Return the [x, y] coordinate for the center point of the cell that contains the specified text.  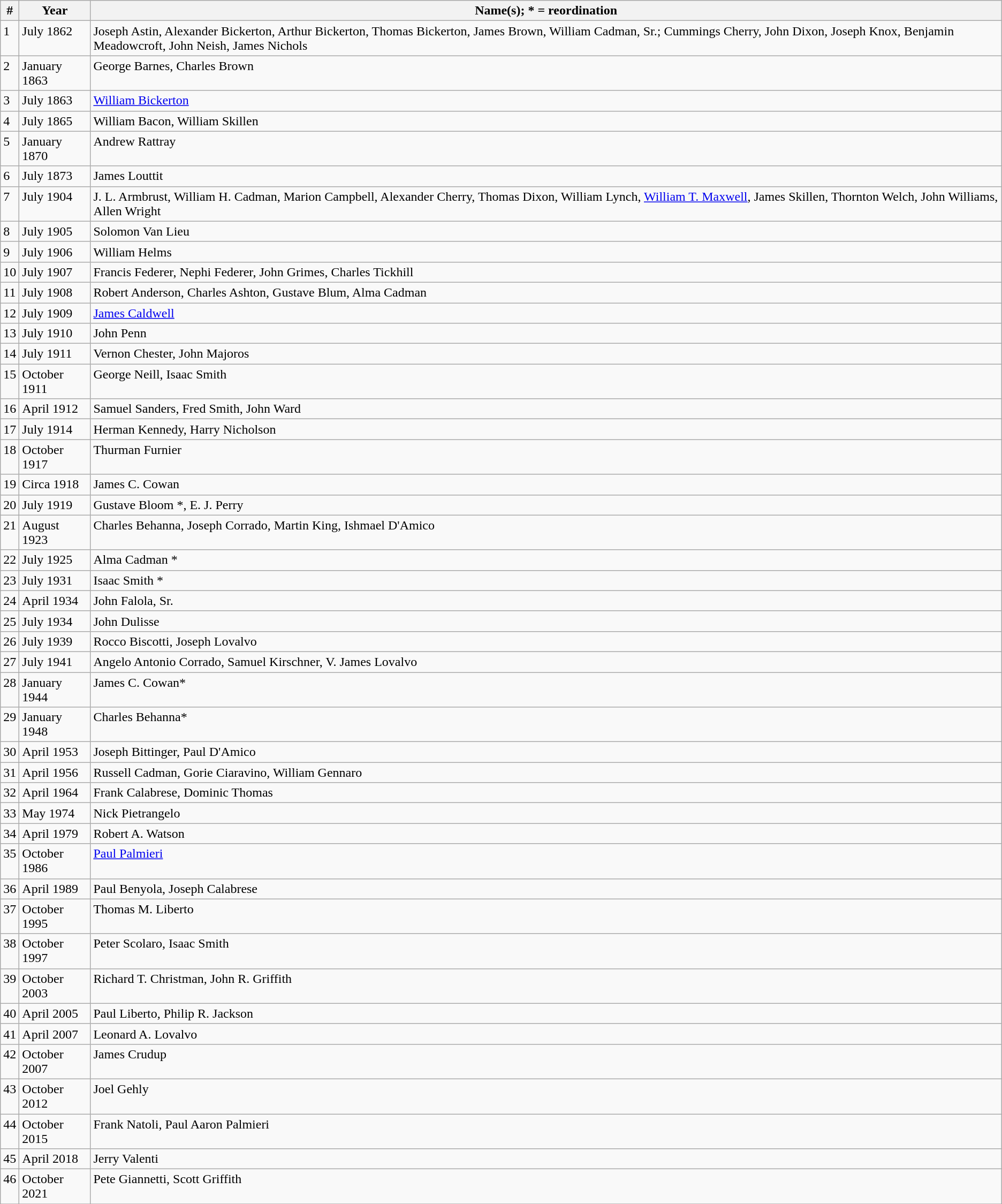
9 [10, 252]
Paul Liberto, Philip R. Jackson [546, 1013]
33 [10, 813]
29 [10, 725]
43 [10, 1096]
13 [10, 334]
July 1910 [55, 334]
4 [10, 121]
Solomon Van Lieu [546, 231]
James Louttit [546, 176]
October 1917 [55, 457]
April 1912 [55, 409]
James C. Cowan* [546, 690]
19 [10, 484]
January 1944 [55, 690]
Robert Anderson, Charles Ashton, Gustave Blum, Alma Cadman [546, 292]
John Falola, Sr. [546, 601]
October 2012 [55, 1096]
Paul Benyola, Joseph Calabrese [546, 889]
24 [10, 601]
January 1870 [55, 149]
Isaac Smith * [546, 580]
Year [55, 11]
July 1862 [55, 39]
Paul Palmieri [546, 861]
Joseph Bittinger, Paul D'Amico [546, 752]
April 1956 [55, 773]
William Bacon, William Skillen [546, 121]
12 [10, 313]
Samuel Sanders, Fred Smith, John Ward [546, 409]
3 [10, 101]
John Penn [546, 334]
28 [10, 690]
Name(s); * = reordination [546, 11]
6 [10, 176]
August 1923 [55, 532]
7 [10, 203]
30 [10, 752]
16 [10, 409]
Robert A. Watson [546, 834]
11 [10, 292]
April 2018 [55, 1159]
Nick Pietrangelo [546, 813]
Charles Behanna* [546, 725]
34 [10, 834]
Thomas M. Liberto [546, 917]
Richard T. Christman, John R. Griffith [546, 986]
July 1865 [55, 121]
April 1934 [55, 601]
July 1911 [55, 354]
October 1911 [55, 381]
18 [10, 457]
Russell Cadman, Gorie Ciaravino, William Gennaro [546, 773]
44 [10, 1131]
Thurman Furnier [546, 457]
Gustave Bloom *, E. J. Perry [546, 505]
37 [10, 917]
Peter Scolaro, Isaac Smith [546, 951]
Herman Kennedy, Harry Nicholson [546, 429]
July 1931 [55, 580]
April 1953 [55, 752]
James Caldwell [546, 313]
20 [10, 505]
Francis Federer, Nephi Federer, John Grimes, Charles Tickhill [546, 272]
April 1989 [55, 889]
May 1974 [55, 813]
July 1863 [55, 101]
41 [10, 1034]
45 [10, 1159]
42 [10, 1061]
John Dulisse [546, 621]
January 1948 [55, 725]
James Crudup [546, 1061]
23 [10, 580]
Angelo Antonio Corrado, Samuel Kirschner, V. James Lovalvo [546, 662]
July 1934 [55, 621]
2 [10, 73]
21 [10, 532]
17 [10, 429]
July 1905 [55, 231]
10 [10, 272]
31 [10, 773]
36 [10, 889]
15 [10, 381]
October 1997 [55, 951]
46 [10, 1186]
October 1986 [55, 861]
July 1907 [55, 272]
Rocco Biscotti, Joseph Lovalvo [546, 641]
22 [10, 560]
Alma Cadman * [546, 560]
25 [10, 621]
George Neill, Isaac Smith [546, 381]
July 1939 [55, 641]
October 1995 [55, 917]
35 [10, 861]
July 1908 [55, 292]
April 2007 [55, 1034]
July 1925 [55, 560]
5 [10, 149]
1 [10, 39]
Frank Calabrese, Dominic Thomas [546, 793]
26 [10, 641]
Frank Natoli, Paul Aaron Palmieri [546, 1131]
Jerry Valenti [546, 1159]
January 1863 [55, 73]
July 1941 [55, 662]
William Helms [546, 252]
George Barnes, Charles Brown [546, 73]
William Bickerton [546, 101]
July 1909 [55, 313]
38 [10, 951]
July 1904 [55, 203]
April 2005 [55, 1013]
Pete Giannetti, Scott Griffith [546, 1186]
# [10, 11]
40 [10, 1013]
July 1906 [55, 252]
James C. Cowan [546, 484]
32 [10, 793]
Charles Behanna, Joseph Corrado, Martin King, Ishmael D'Amico [546, 532]
April 1979 [55, 834]
14 [10, 354]
8 [10, 231]
Joel Gehly [546, 1096]
October 2007 [55, 1061]
Andrew Rattray [546, 149]
April 1964 [55, 793]
July 1914 [55, 429]
27 [10, 662]
Circa 1918 [55, 484]
October 2015 [55, 1131]
July 1873 [55, 176]
39 [10, 986]
Leonard A. Lovalvo [546, 1034]
October 2003 [55, 986]
July 1919 [55, 505]
October 2021 [55, 1186]
Vernon Chester, John Majoros [546, 354]
